Scan for the cell matching the given text and deliver its [x, y] coordinate at center. 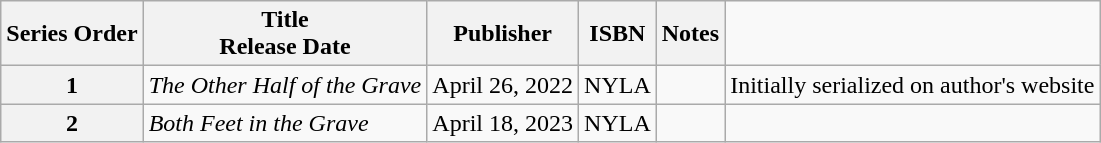
ISBN [618, 34]
April 18, 2023 [503, 123]
Notes [690, 34]
Series Order [72, 34]
2 [72, 123]
April 26, 2022 [503, 85]
TitleRelease Date [285, 34]
The Other Half of the Grave [285, 85]
Initially serialized on author's website [912, 85]
1 [72, 85]
Publisher [503, 34]
Both Feet in the Grave [285, 123]
